Extract the (x, y) coordinate from the center of the cell holding the provided text.  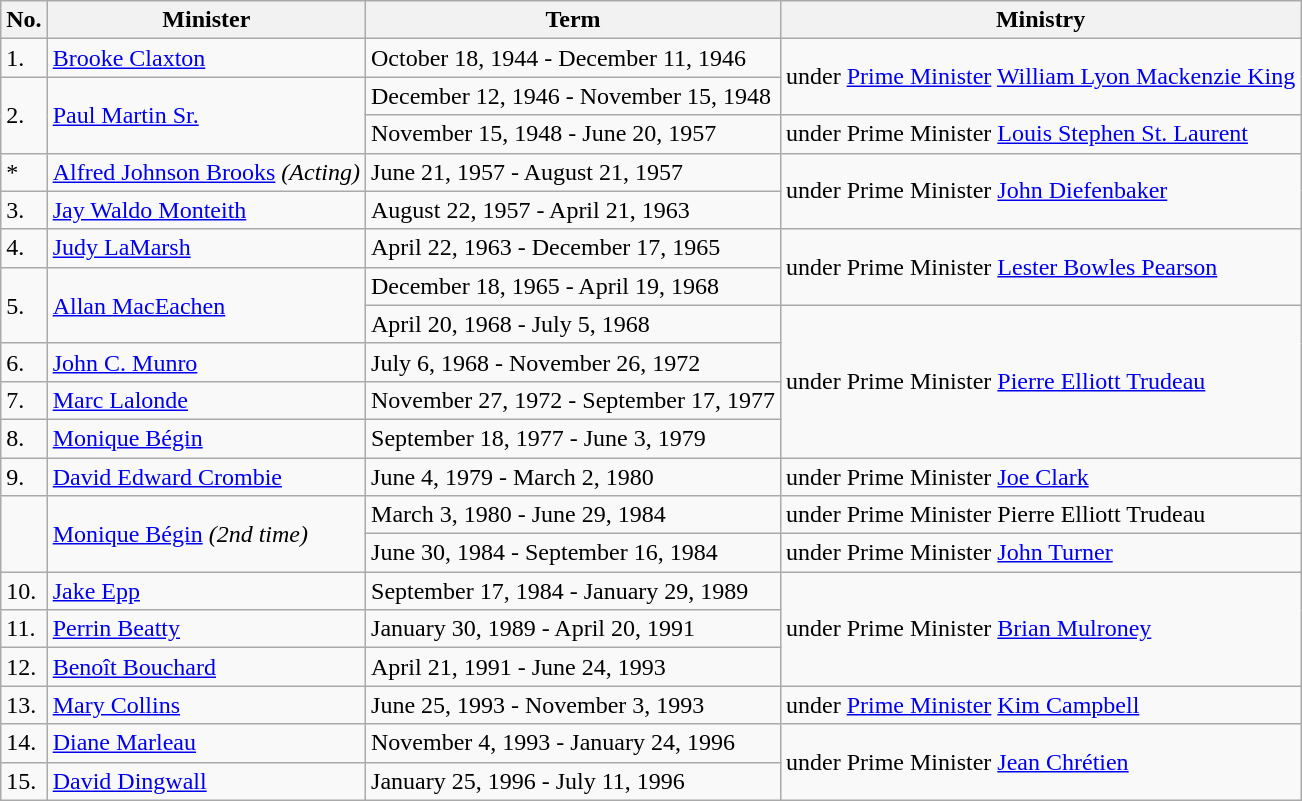
7. (24, 400)
November 27, 1972 - September 17, 1977 (574, 400)
Jay Waldo Monteith (206, 210)
under Prime Minister William Lyon Mackenzie King (1040, 77)
8. (24, 438)
April 21, 1991 - June 24, 1993 (574, 667)
11. (24, 629)
6. (24, 362)
15. (24, 781)
Brooke Claxton (206, 58)
Monique Bégin (2nd time) (206, 534)
June 30, 1984 - September 16, 1984 (574, 553)
Minister (206, 20)
June 21, 1957 - August 21, 1957 (574, 172)
November 15, 1948 - June 20, 1957 (574, 134)
January 25, 1996 - July 11, 1996 (574, 781)
June 4, 1979 - March 2, 1980 (574, 477)
5. (24, 305)
Allan MacEachen (206, 305)
Ministry (1040, 20)
under Prime Minister Louis Stephen St. Laurent (1040, 134)
Term (574, 20)
April 20, 1968 - July 5, 1968 (574, 324)
under Prime Minister Brian Mulroney (1040, 629)
June 25, 1993 - November 3, 1993 (574, 705)
under Prime Minister John Turner (1040, 553)
under Prime Minister Lester Bowles Pearson (1040, 267)
Perrin Beatty (206, 629)
Benoît Bouchard (206, 667)
under Prime Minister John Diefenbaker (1040, 191)
Marc Lalonde (206, 400)
Alfred Johnson Brooks (Acting) (206, 172)
* (24, 172)
Judy LaMarsh (206, 248)
Mary Collins (206, 705)
14. (24, 743)
October 18, 1944 - December 11, 1946 (574, 58)
9. (24, 477)
1. (24, 58)
under Prime Minister Joe Clark (1040, 477)
David Edward Crombie (206, 477)
10. (24, 591)
12. (24, 667)
2. (24, 115)
March 3, 1980 - June 29, 1984 (574, 515)
Diane Marleau (206, 743)
13. (24, 705)
under Prime Minister Jean Chrétien (1040, 762)
January 30, 1989 - April 20, 1991 (574, 629)
December 18, 1965 - April 19, 1968 (574, 286)
No. (24, 20)
Monique Bégin (206, 438)
September 17, 1984 - January 29, 1989 (574, 591)
December 12, 1946 - November 15, 1948 (574, 96)
September 18, 1977 - June 3, 1979 (574, 438)
David Dingwall (206, 781)
November 4, 1993 - January 24, 1996 (574, 743)
John C. Munro (206, 362)
Paul Martin Sr. (206, 115)
4. (24, 248)
August 22, 1957 - April 21, 1963 (574, 210)
3. (24, 210)
Jake Epp (206, 591)
April 22, 1963 - December 17, 1965 (574, 248)
July 6, 1968 - November 26, 1972 (574, 362)
under Prime Minister Kim Campbell (1040, 705)
